Extract the (x, y) coordinate from the center of the cell holding the provided text.  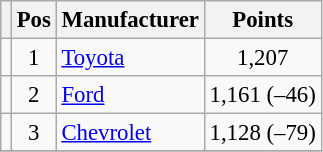
Ford (130, 95)
1,207 (262, 58)
Chevrolet (130, 133)
3 (34, 133)
Manufacturer (130, 20)
1,128 (–79) (262, 133)
1,161 (–46) (262, 95)
1 (34, 58)
Toyota (130, 58)
Pos (34, 20)
Points (262, 20)
2 (34, 95)
